Locate the cell with the specified text and output its [X, Y] center coordinate. 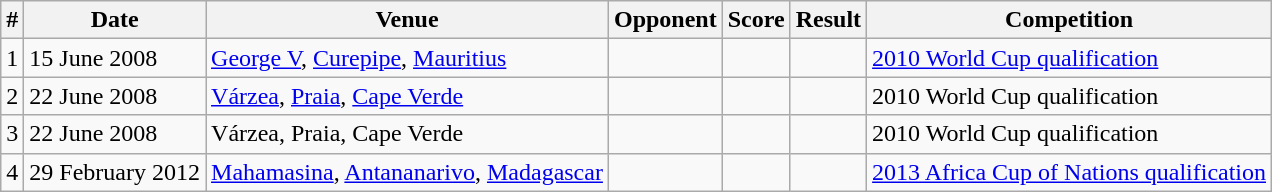
3 [12, 134]
Opponent [665, 20]
Result [828, 20]
4 [12, 172]
Score [756, 20]
Competition [1070, 20]
15 June 2008 [115, 58]
2013 Africa Cup of Nations qualification [1070, 172]
Date [115, 20]
Mahamasina, Antananarivo, Madagascar [408, 172]
Venue [408, 20]
1 [12, 58]
# [12, 20]
29 February 2012 [115, 172]
2 [12, 96]
George V, Curepipe, Mauritius [408, 58]
